Extract the [X, Y] coordinate from the center of the cell holding the provided text.  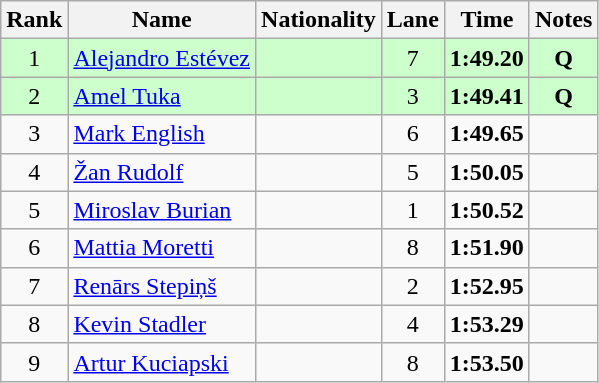
1:50.52 [486, 210]
Miroslav Burian [162, 210]
1:53.50 [486, 362]
1:53.29 [486, 324]
Renārs Stepiņš [162, 286]
9 [34, 362]
Rank [34, 20]
Mark English [162, 134]
Nationality [319, 20]
Žan Rudolf [162, 172]
Lane [412, 20]
Kevin Stadler [162, 324]
Artur Kuciapski [162, 362]
1:50.05 [486, 172]
Notes [563, 20]
1:51.90 [486, 248]
Time [486, 20]
Name [162, 20]
Alejandro Estévez [162, 58]
1:49.20 [486, 58]
1:49.65 [486, 134]
1:49.41 [486, 96]
Mattia Moretti [162, 248]
Amel Tuka [162, 96]
1:52.95 [486, 286]
